Output the [X, Y] coordinate of the center of the cell containing the given text.  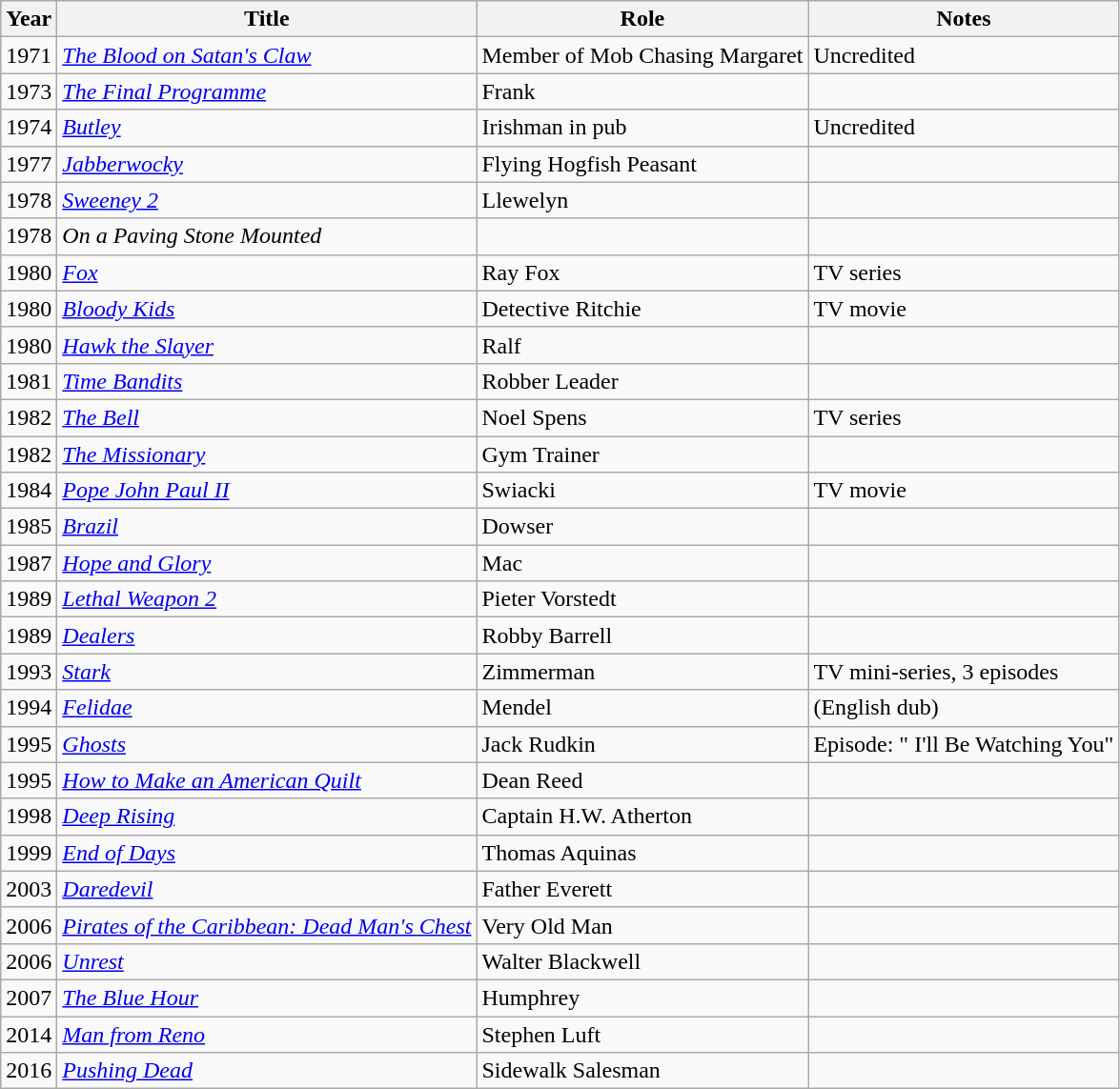
Member of Mob Chasing Margaret [642, 55]
Pieter Vorstedt [642, 599]
Father Everett [642, 889]
Llewelyn [642, 200]
Robber Leader [642, 381]
Jabberwocky [267, 164]
Sweeney 2 [267, 200]
1998 [29, 817]
The Blue Hour [267, 998]
The Blood on Satan's Claw [267, 55]
Fox [267, 272]
1994 [29, 708]
Dean Reed [642, 780]
1981 [29, 381]
Ray Fox [642, 272]
Daredevil [267, 889]
1993 [29, 672]
(English dub) [964, 708]
1999 [29, 853]
Robby Barrell [642, 635]
Role [642, 19]
Gym Trainer [642, 454]
Brazil [267, 527]
1971 [29, 55]
TV mini-series, 3 episodes [964, 672]
Lethal Weapon 2 [267, 599]
1977 [29, 164]
1985 [29, 527]
Pirates of the Caribbean: Dead Man's Chest [267, 925]
Dealers [267, 635]
Captain H.W. Atherton [642, 817]
Humphrey [642, 998]
Notes [964, 19]
Man from Reno [267, 1034]
Hope and Glory [267, 563]
The Bell [267, 417]
Flying Hogfish Peasant [642, 164]
Ralf [642, 345]
1987 [29, 563]
Swiacki [642, 491]
The Final Programme [267, 91]
Deep Rising [267, 817]
Year [29, 19]
Unrest [267, 961]
Frank [642, 91]
Pope John Paul II [267, 491]
Butley [267, 128]
Time Bandits [267, 381]
How to Make an American Quilt [267, 780]
Stark [267, 672]
2007 [29, 998]
Felidae [267, 708]
Jack Rudkin [642, 744]
Mac [642, 563]
Irishman in pub [642, 128]
Bloody Kids [267, 309]
Episode: " I'll Be Watching You" [964, 744]
Pushing Dead [267, 1071]
Detective Ritchie [642, 309]
The Missionary [267, 454]
2014 [29, 1034]
Stephen Luft [642, 1034]
1974 [29, 128]
Title [267, 19]
Walter Blackwell [642, 961]
2016 [29, 1071]
Very Old Man [642, 925]
Hawk the Slayer [267, 345]
On a Paving Stone Mounted [267, 236]
Sidewalk Salesman [642, 1071]
Ghosts [267, 744]
2003 [29, 889]
Mendel [642, 708]
Noel Spens [642, 417]
Thomas Aquinas [642, 853]
End of Days [267, 853]
1973 [29, 91]
1984 [29, 491]
Zimmerman [642, 672]
Dowser [642, 527]
